Search for the cell housing the specified text and yield its (x, y) center coordinate. 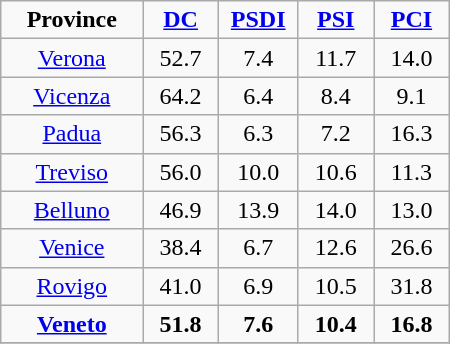
8.4 (336, 96)
56.3 (181, 134)
51.8 (181, 324)
DC (181, 20)
10.4 (336, 324)
12.6 (336, 248)
6.4 (258, 96)
64.2 (181, 96)
10.0 (258, 172)
PSDI (258, 20)
6.7 (258, 248)
26.6 (412, 248)
6.9 (258, 286)
Venice (72, 248)
Verona (72, 58)
7.2 (336, 134)
52.7 (181, 58)
11.3 (412, 172)
11.7 (336, 58)
PSI (336, 20)
38.4 (181, 248)
6.3 (258, 134)
Belluno (72, 210)
Veneto (72, 324)
Province (72, 20)
Vicenza (72, 96)
9.1 (412, 96)
13.0 (412, 210)
7.6 (258, 324)
Padua (72, 134)
7.4 (258, 58)
56.0 (181, 172)
13.9 (258, 210)
31.8 (412, 286)
10.5 (336, 286)
46.9 (181, 210)
16.8 (412, 324)
10.6 (336, 172)
16.3 (412, 134)
41.0 (181, 286)
Treviso (72, 172)
Rovigo (72, 286)
PCI (412, 20)
